Extract the (x, y) coordinate from the center of the cell holding the provided text.  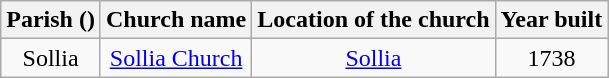
Parish () (51, 20)
Sollia Church (176, 58)
Year built (552, 20)
Location of the church (374, 20)
Church name (176, 20)
1738 (552, 58)
